Identify which cell holds the provided text, then report its (X, Y) central coordinate. 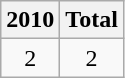
2010 (30, 20)
Total (92, 20)
